Capture the cell that displays the provided text and extract its [X, Y] central coordinate. 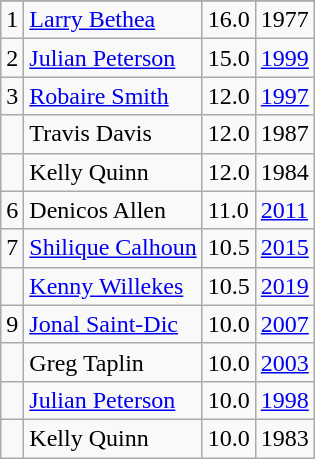
Shilique Calhoun [113, 248]
1984 [284, 172]
3 [12, 96]
1999 [284, 58]
2015 [284, 248]
2003 [284, 362]
1998 [284, 400]
16.0 [228, 20]
15.0 [228, 58]
Robaire Smith [113, 96]
Kenny Willekes [113, 286]
Jonal Saint-Dic [113, 324]
6 [12, 210]
2 [12, 58]
Denicos Allen [113, 210]
1997 [284, 96]
1 [12, 20]
2007 [284, 324]
Greg Taplin [113, 362]
1987 [284, 134]
2011 [284, 210]
7 [12, 248]
1977 [284, 20]
9 [12, 324]
Larry Bethea [113, 20]
Travis Davis [113, 134]
11.0 [228, 210]
2019 [284, 286]
1983 [284, 438]
